For the text-containing cell, return its midpoint in (X, Y) coordinate format. 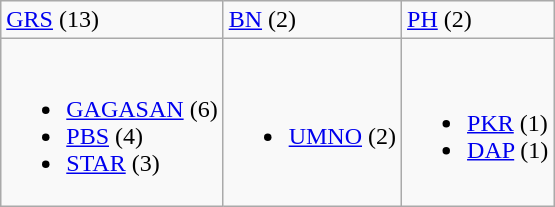
GAGASAN (6) PBS (4) STAR (3) (112, 122)
UMNO (2) (312, 122)
PH (2) (478, 20)
PKR (1) DAP (1) (478, 122)
BN (2) (312, 20)
GRS (13) (112, 20)
